Identify which cell holds the provided text, then report its (X, Y) central coordinate. 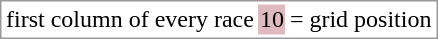
= grid position (360, 19)
10 (272, 19)
first column of every race (130, 19)
